Extract the [x, y] coordinate from the center of the cell holding the provided text.  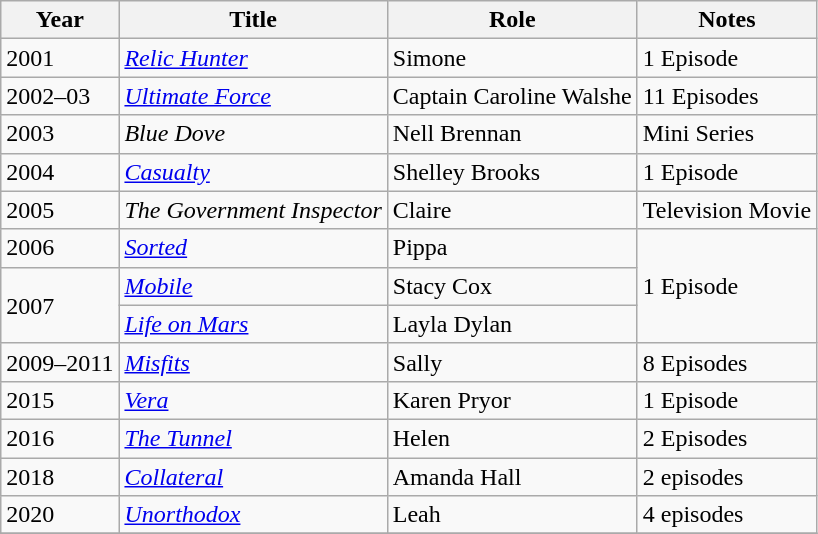
Simone [512, 58]
Casualty [253, 172]
Sorted [253, 248]
2007 [60, 305]
Notes [726, 20]
11 Episodes [726, 96]
Leah [512, 515]
2018 [60, 477]
Ultimate Force [253, 96]
2001 [60, 58]
Misfits [253, 362]
Life on Mars [253, 324]
2003 [60, 134]
2016 [60, 438]
Collateral [253, 477]
2006 [60, 248]
Captain Caroline Walshe [512, 96]
2009–2011 [60, 362]
2015 [60, 400]
The Government Inspector [253, 210]
2005 [60, 210]
2020 [60, 515]
Amanda Hall [512, 477]
Vera [253, 400]
Role [512, 20]
2 episodes [726, 477]
8 Episodes [726, 362]
Year [60, 20]
Television Movie [726, 210]
Unorthodox [253, 515]
Blue Dove [253, 134]
Stacy Cox [512, 286]
Sally [512, 362]
Mobile [253, 286]
Title [253, 20]
Layla Dylan [512, 324]
Relic Hunter [253, 58]
The Tunnel [253, 438]
Helen [512, 438]
Claire [512, 210]
2004 [60, 172]
4 episodes [726, 515]
2002–03 [60, 96]
Nell Brennan [512, 134]
Mini Series [726, 134]
Karen Pryor [512, 400]
Shelley Brooks [512, 172]
Pippa [512, 248]
2 Episodes [726, 438]
